Find where the given text appears and provide that cell's center as (X, Y) coordinate. 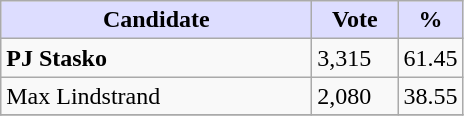
61.45 (430, 58)
3,315 (355, 58)
Candidate (156, 20)
PJ Stasko (156, 58)
38.55 (430, 96)
Max Lindstrand (156, 96)
% (430, 20)
Vote (355, 20)
2,080 (355, 96)
